From the cell containing the given text, extract its center point as (x, y) coordinate. 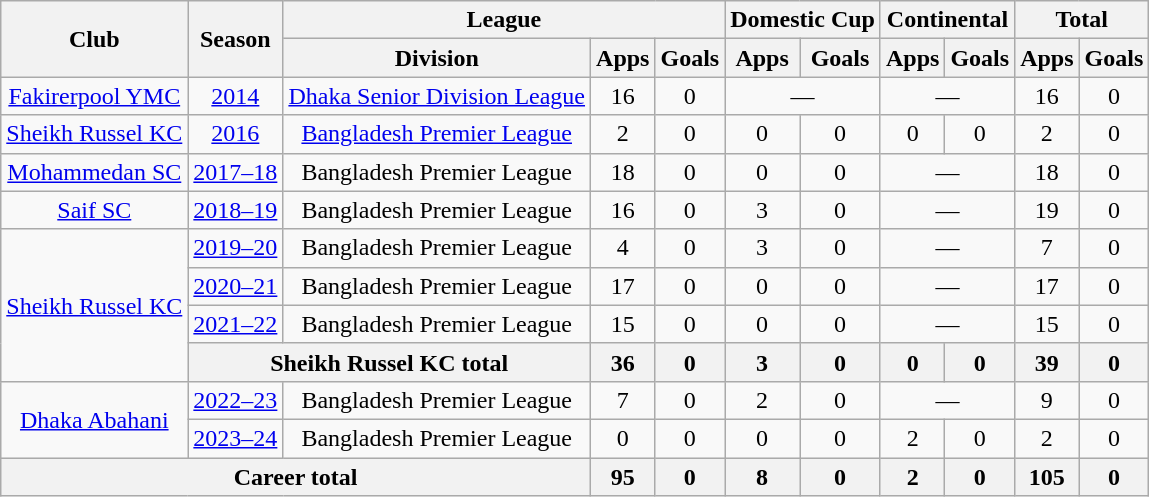
2019–20 (236, 248)
League (504, 20)
Sheikh Russel KC total (390, 362)
Fakirerpool YMC (94, 96)
2023–24 (236, 438)
4 (623, 248)
2022–23 (236, 400)
Career total (296, 477)
Dhaka Abahani (94, 419)
Division (437, 58)
95 (623, 477)
8 (762, 477)
2014 (236, 96)
Dhaka Senior Division League (437, 96)
Season (236, 39)
2018–19 (236, 210)
2020–21 (236, 286)
Domestic Cup (803, 20)
Mohammedan SC (94, 172)
Saif SC (94, 210)
39 (1047, 362)
Total (1082, 20)
2021–22 (236, 324)
Continental (947, 20)
36 (623, 362)
105 (1047, 477)
2016 (236, 134)
9 (1047, 400)
2017–18 (236, 172)
19 (1047, 210)
Club (94, 39)
